Output the [X, Y] coordinate of the center of the cell containing the given text.  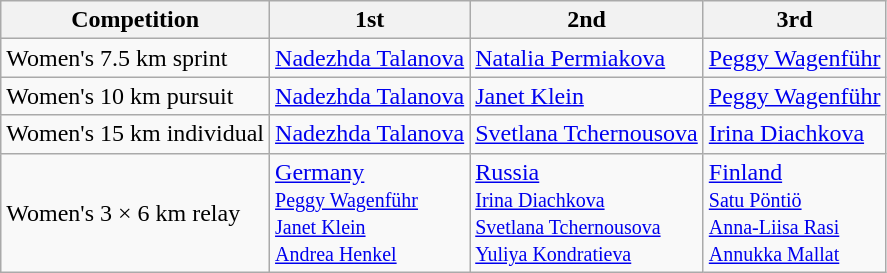
2nd [587, 20]
Janet Klein [587, 96]
Natalia Permiakova [587, 58]
Women's 15 km individual [136, 134]
Women's 10 km pursuit [136, 96]
1st [370, 20]
GermanyPeggy WagenführJanet KleinAndrea Henkel [370, 212]
3rd [794, 20]
Women's 7.5 km sprint [136, 58]
Irina Diachkova [794, 134]
Competition [136, 20]
FinlandSatu PöntiöAnna-Liisa RasiAnnukka Mallat [794, 212]
Svetlana Tchernousova [587, 134]
RussiaIrina DiachkovaSvetlana TchernousovaYuliya Kondratieva [587, 212]
Women's 3 × 6 km relay [136, 212]
